Detect which cell encompasses the target text, then output its (x, y) center coordinate. 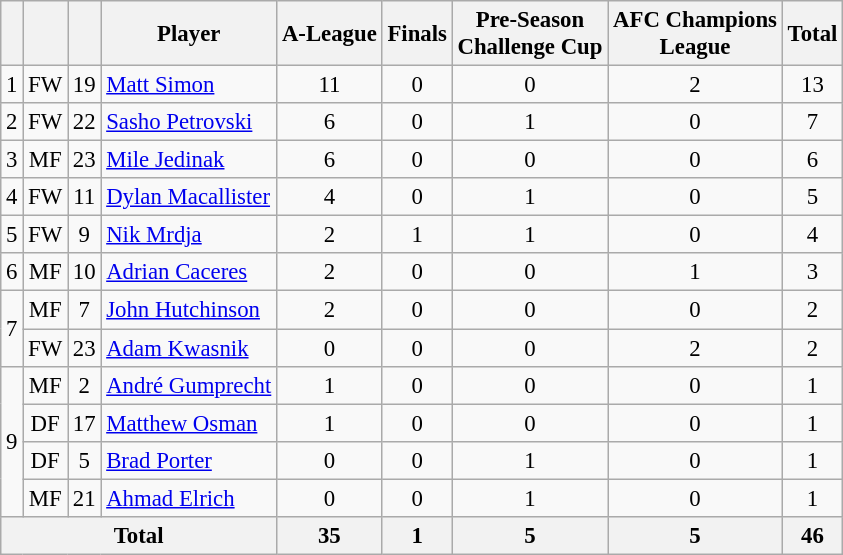
Nik Mrdja (189, 235)
Finals (417, 34)
19 (84, 85)
Ahmad Elrich (189, 498)
13 (812, 85)
André Gumprecht (189, 385)
Adrian Caceres (189, 273)
Mile Jedinak (189, 160)
17 (84, 423)
Adam Kwasnik (189, 348)
Sasho Petrovski (189, 122)
AFC ChampionsLeague (696, 34)
21 (84, 498)
Brad Porter (189, 460)
John Hutchinson (189, 310)
35 (330, 536)
A-League (330, 34)
Pre-SeasonChallenge Cup (530, 34)
46 (812, 536)
22 (84, 122)
Player (189, 34)
10 (84, 273)
Matthew Osman (189, 423)
Matt Simon (189, 85)
Dylan Macallister (189, 197)
